Detect which cell encompasses the target text, then output its [X, Y] center coordinate. 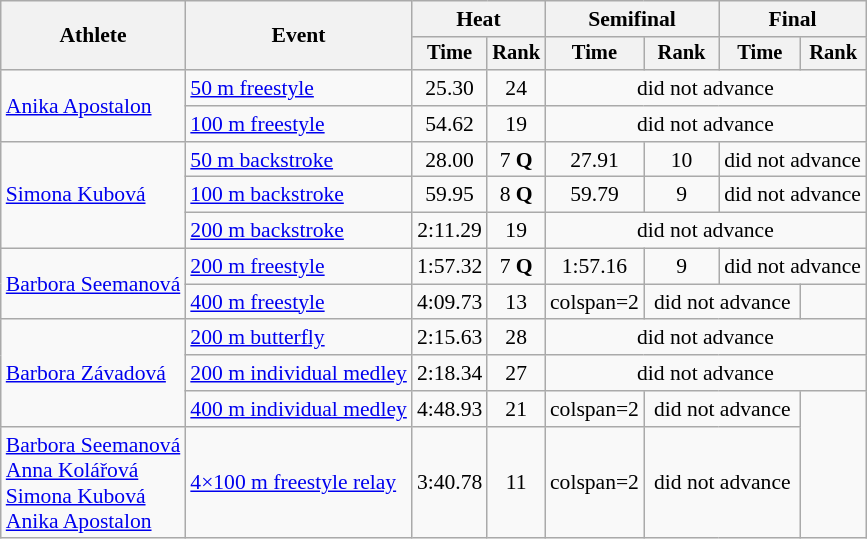
Semifinal [632, 19]
50 m backstroke [298, 160]
27.91 [594, 160]
28 [516, 338]
Anika Apostalon [94, 106]
1:57.16 [594, 267]
200 m freestyle [298, 267]
2:18.34 [450, 373]
Simona Kubová [94, 196]
4:48.93 [450, 409]
400 m individual medley [298, 409]
3:40.78 [450, 483]
Athlete [94, 36]
200 m backstroke [298, 231]
200 m individual medley [298, 373]
2:15.63 [450, 338]
27 [516, 373]
4×100 m freestyle relay [298, 483]
11 [516, 483]
Event [298, 36]
Barbora Seemanová [94, 284]
Barbora Závadová [94, 374]
200 m butterfly [298, 338]
24 [516, 88]
1:57.32 [450, 267]
2:11.29 [450, 231]
100 m backstroke [298, 195]
28.00 [450, 160]
10 [682, 160]
50 m freestyle [298, 88]
54.62 [450, 124]
8 Q [516, 195]
59.95 [450, 195]
Final [792, 19]
4:09.73 [450, 302]
25.30 [450, 88]
400 m freestyle [298, 302]
13 [516, 302]
Heat [478, 19]
21 [516, 409]
59.79 [594, 195]
100 m freestyle [298, 124]
Barbora SeemanováAnna KolářováSimona KubováAnika Apostalon [94, 483]
